Determine the (X, Y) coordinate at the center of the cell enclosing the given text.  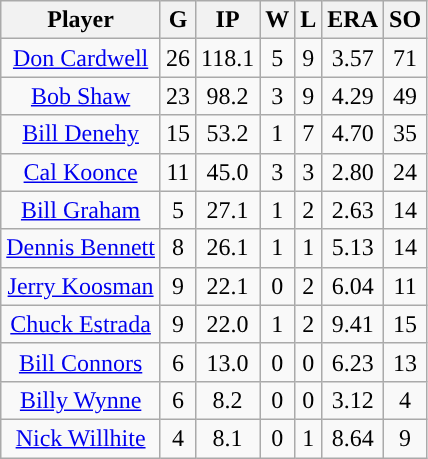
IP (228, 20)
27.1 (228, 210)
Bill Graham (81, 210)
118.1 (228, 58)
8.1 (228, 438)
2.63 (353, 210)
6.04 (353, 286)
Bob Shaw (81, 96)
Don Cardwell (81, 58)
Nick Willhite (81, 438)
5.13 (353, 248)
L (308, 20)
Dennis Bennett (81, 248)
8.2 (228, 400)
26 (178, 58)
49 (406, 96)
ERA (353, 20)
13 (406, 362)
Bill Connors (81, 362)
23 (178, 96)
7 (308, 134)
6.23 (353, 362)
26.1 (228, 248)
22.0 (228, 324)
Cal Koonce (81, 172)
4.29 (353, 96)
2.80 (353, 172)
53.2 (228, 134)
Player (81, 20)
35 (406, 134)
Chuck Estrada (81, 324)
8 (178, 248)
98.2 (228, 96)
24 (406, 172)
71 (406, 58)
Billy Wynne (81, 400)
8.64 (353, 438)
4.70 (353, 134)
3.57 (353, 58)
45.0 (228, 172)
9.41 (353, 324)
Jerry Koosman (81, 286)
G (178, 20)
22.1 (228, 286)
W (278, 20)
SO (406, 20)
3.12 (353, 400)
13.0 (228, 362)
Bill Denehy (81, 134)
